Locate the cell with the specified text and output its [X, Y] center coordinate. 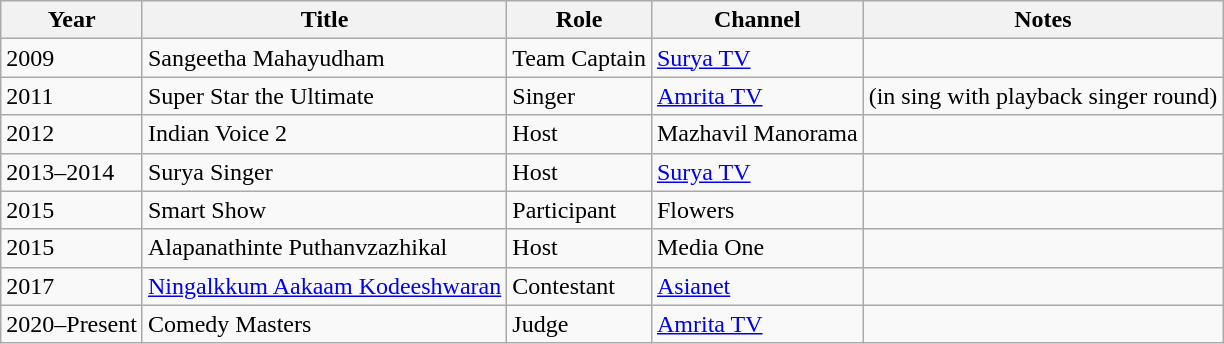
Notes [1043, 20]
Asianet [757, 286]
2009 [72, 58]
Sangeetha Mahayudham [324, 58]
Flowers [757, 210]
2017 [72, 286]
Alapanathinte Puthanvzazhikal [324, 248]
Judge [580, 324]
Smart Show [324, 210]
Super Star the Ultimate [324, 96]
Media One [757, 248]
Ningalkkum Aakaam Kodeeshwaran [324, 286]
(in sing with playback singer round) [1043, 96]
Contestant [580, 286]
2012 [72, 134]
Participant [580, 210]
Role [580, 20]
Channel [757, 20]
2013–2014 [72, 172]
Title [324, 20]
Surya Singer [324, 172]
Indian Voice 2 [324, 134]
Team Captain [580, 58]
Mazhavil Manorama [757, 134]
2020–Present [72, 324]
Comedy Masters [324, 324]
Year [72, 20]
Singer [580, 96]
2011 [72, 96]
